Capture the cell that displays the provided text and extract its (x, y) central coordinate. 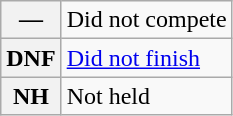
Did not finish (146, 58)
Not held (146, 96)
— (31, 20)
Did not compete (146, 20)
NH (31, 96)
DNF (31, 58)
